Identify which cell holds the provided text, then report its [x, y] central coordinate. 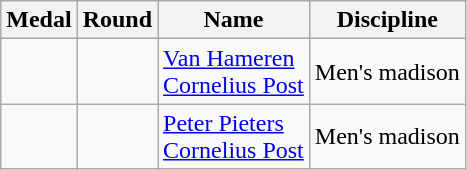
Discipline [387, 20]
Round [117, 20]
Medal [39, 20]
Peter PietersCornelius Post [234, 136]
Name [234, 20]
Van HamerenCornelius Post [234, 72]
